Detect which cell encompasses the target text, then output its (x, y) center coordinate. 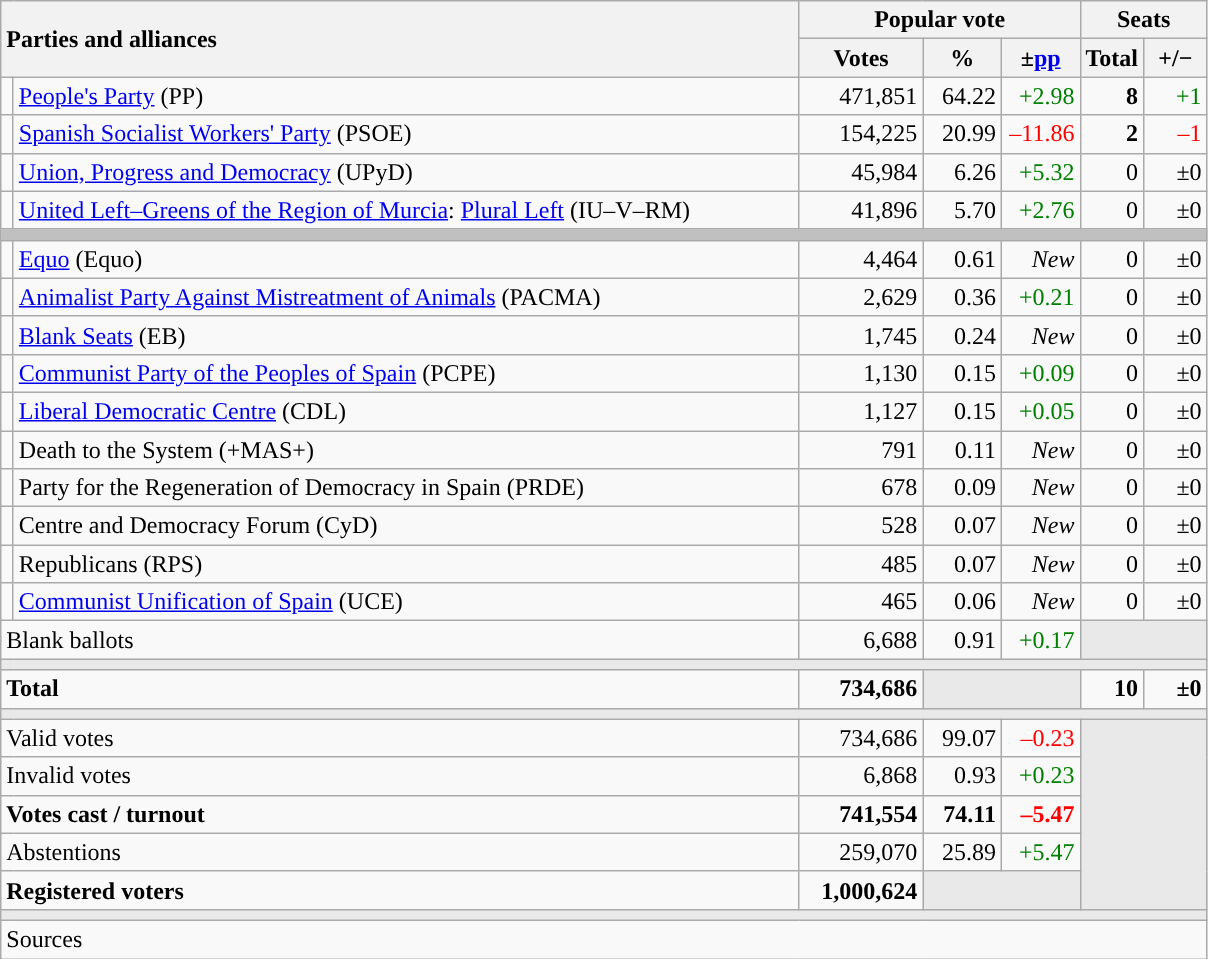
+/− (1176, 58)
64.22 (962, 96)
471,851 (861, 96)
United Left–Greens of the Region of Murcia: Plural Left (IU–V–RM) (406, 210)
1,127 (861, 411)
74.11 (962, 814)
528 (861, 526)
Invalid votes (400, 776)
±pp (1040, 58)
Communist Party of the Peoples of Spain (PCPE) (406, 373)
People's Party (PP) (406, 96)
678 (861, 488)
% (962, 58)
Spanish Socialist Workers' Party (PSOE) (406, 134)
259,070 (861, 852)
5.70 (962, 210)
10 (1112, 689)
Votes (861, 58)
Equo (Equo) (406, 259)
Seats (1144, 20)
+5.32 (1040, 172)
Animalist Party Against Mistreatment of Animals (PACMA) (406, 297)
Republicans (RPS) (406, 564)
Union, Progress and Democracy (UPyD) (406, 172)
+0.21 (1040, 297)
0.91 (962, 640)
+5.47 (1040, 852)
2 (1112, 134)
Abstentions (400, 852)
25.89 (962, 852)
465 (861, 602)
Centre and Democracy Forum (CyD) (406, 526)
Registered voters (400, 890)
8 (1112, 96)
+1 (1176, 96)
+0.09 (1040, 373)
0.93 (962, 776)
0.36 (962, 297)
Parties and alliances (400, 39)
485 (861, 564)
1,745 (861, 335)
–11.86 (1040, 134)
4,464 (861, 259)
41,896 (861, 210)
2,629 (861, 297)
6.26 (962, 172)
–5.47 (1040, 814)
0.06 (962, 602)
741,554 (861, 814)
6,868 (861, 776)
Communist Unification of Spain (UCE) (406, 602)
154,225 (861, 134)
6,688 (861, 640)
–1 (1176, 134)
Party for the Regeneration of Democracy in Spain (PRDE) (406, 488)
0.11 (962, 449)
Liberal Democratic Centre (CDL) (406, 411)
+0.23 (1040, 776)
+0.05 (1040, 411)
1,000,624 (861, 890)
45,984 (861, 172)
Sources (604, 939)
+2.76 (1040, 210)
Blank ballots (400, 640)
Valid votes (400, 738)
1,130 (861, 373)
+2.98 (1040, 96)
Popular vote (940, 20)
Blank Seats (EB) (406, 335)
791 (861, 449)
0.09 (962, 488)
99.07 (962, 738)
–0.23 (1040, 738)
0.61 (962, 259)
Votes cast / turnout (400, 814)
Death to the System (+MAS+) (406, 449)
+0.17 (1040, 640)
20.99 (962, 134)
0.24 (962, 335)
